Locate the cell with the specified text and output its (X, Y) center coordinate. 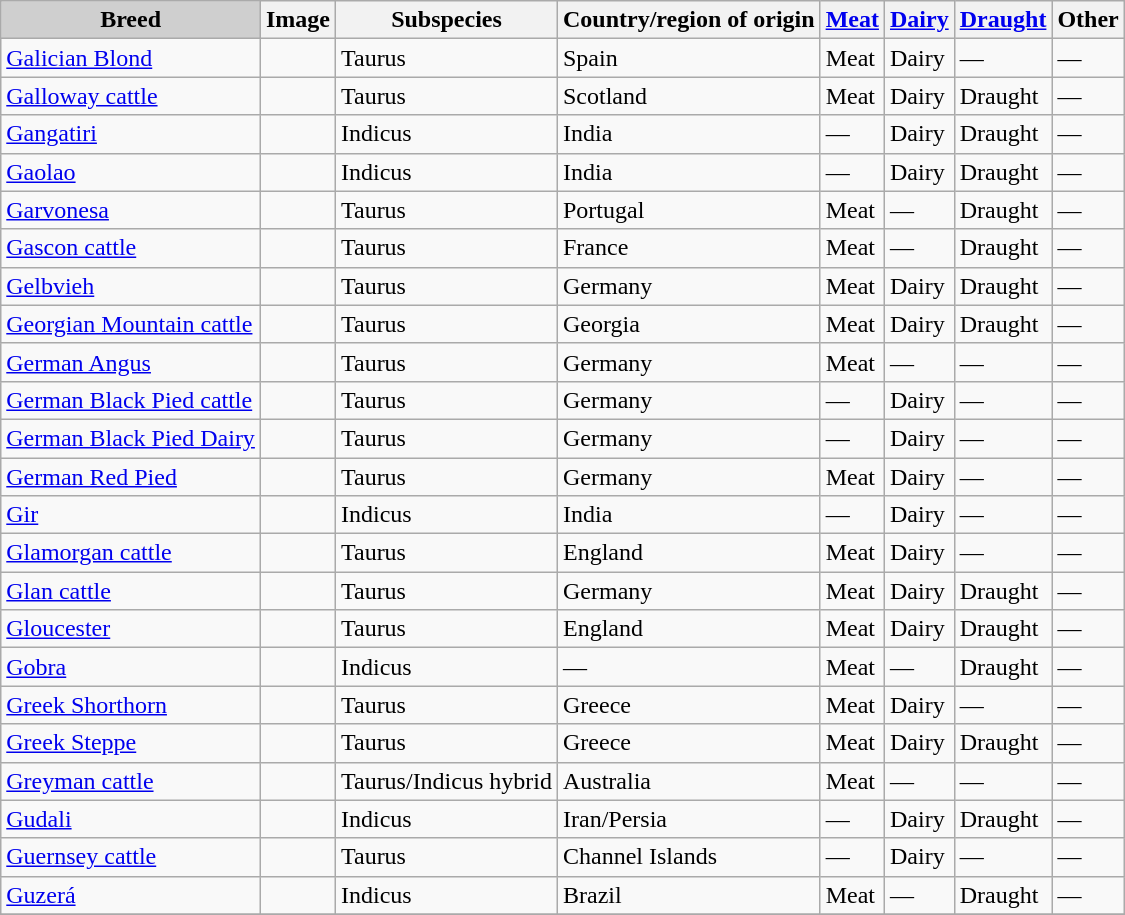
Glamorgan cattle (131, 553)
Country/region of origin (688, 20)
German Black Pied cattle (131, 400)
France (688, 248)
Other (1088, 20)
Guernsey cattle (131, 857)
Spain (688, 58)
Channel Islands (688, 857)
Subspecies (446, 20)
Gir (131, 515)
Gloucester (131, 629)
Gascon cattle (131, 248)
Image (298, 20)
Gangatiri (131, 134)
German Black Pied Dairy (131, 438)
Glan cattle (131, 591)
Galloway cattle (131, 96)
Garvonesa (131, 210)
Georgia (688, 324)
Greek Shorthorn (131, 705)
Gudali (131, 819)
Georgian Mountain cattle (131, 324)
Gaolao (131, 172)
Australia (688, 781)
Gobra (131, 667)
Portugal (688, 210)
German Angus (131, 362)
Taurus/Indicus hybrid (446, 781)
Scotland (688, 96)
Brazil (688, 895)
Gelbvieh (131, 286)
German Red Pied (131, 477)
Greyman cattle (131, 781)
Guzerá (131, 895)
Iran/Persia (688, 819)
Galician Blond (131, 58)
Breed (131, 20)
Greek Steppe (131, 743)
